Return the (X, Y) coordinate for the center point of the cell that contains the specified text.  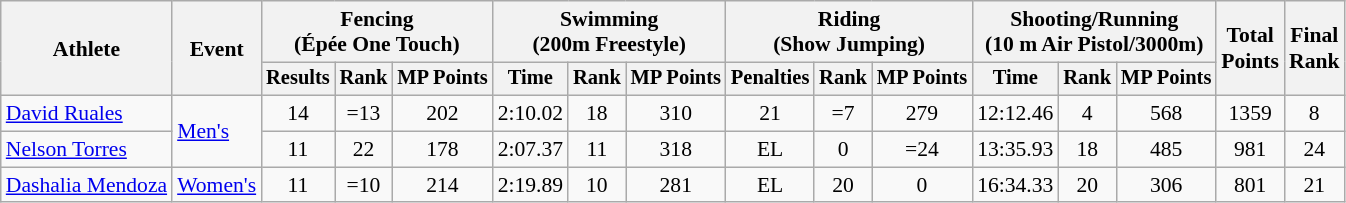
=7 (843, 114)
214 (442, 185)
485 (1166, 150)
14 (298, 114)
Riding (Show Jumping) (849, 32)
22 (364, 150)
4 (1087, 114)
318 (676, 150)
David Ruales (86, 114)
=13 (364, 114)
Penalties (770, 79)
1359 (1250, 114)
Results (298, 79)
13:35.93 (1015, 150)
Dashalia Mendoza (86, 185)
2:07.37 (530, 150)
16:34.33 (1015, 185)
202 (442, 114)
FinalRank (1314, 48)
801 (1250, 185)
2:19.89 (530, 185)
Athlete (86, 48)
Women's (216, 185)
12:12.46 (1015, 114)
279 (922, 114)
Nelson Torres (86, 150)
981 (1250, 150)
24 (1314, 150)
310 (676, 114)
281 (676, 185)
306 (1166, 185)
Swimming (200m Freestyle) (610, 32)
TotalPoints (1250, 48)
=24 (922, 150)
Shooting/Running(10 m Air Pistol/3000m) (1094, 32)
178 (442, 150)
Fencing (Épée One Touch) (376, 32)
10 (597, 185)
8 (1314, 114)
Event (216, 48)
Men's (216, 132)
2:10.02 (530, 114)
=10 (364, 185)
568 (1166, 114)
